Provide the [x, y] coordinate of the cell's center where the given text is located.  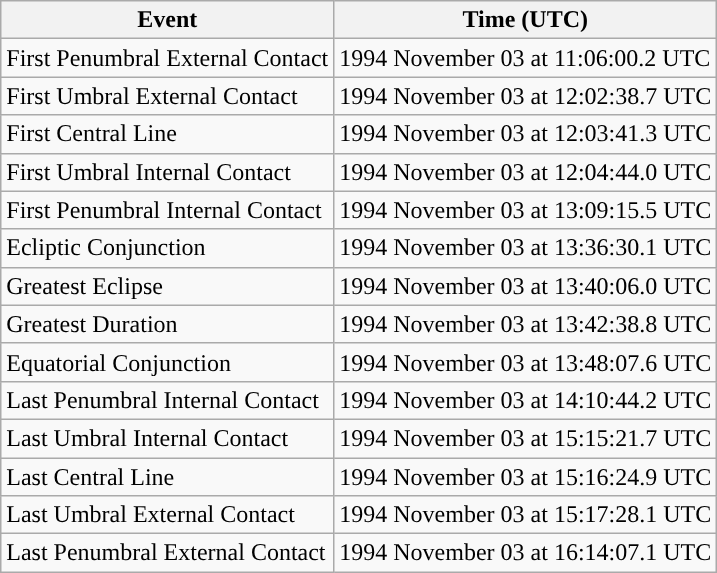
1994 November 03 at 13:40:06.0 UTC [526, 286]
First Penumbral External Contact [168, 58]
Last Umbral Internal Contact [168, 438]
Time (UTC) [526, 20]
First Umbral External Contact [168, 96]
1994 November 03 at 11:06:00.2 UTC [526, 58]
1994 November 03 at 12:03:41.3 UTC [526, 134]
Last Central Line [168, 477]
1994 November 03 at 14:10:44.2 UTC [526, 400]
Event [168, 20]
Ecliptic Conjunction [168, 248]
Greatest Duration [168, 324]
Last Umbral External Contact [168, 515]
Equatorial Conjunction [168, 362]
First Central Line [168, 134]
1994 November 03 at 13:48:07.6 UTC [526, 362]
1994 November 03 at 13:09:15.5 UTC [526, 210]
First Umbral Internal Contact [168, 172]
1994 November 03 at 12:04:44.0 UTC [526, 172]
First Penumbral Internal Contact [168, 210]
1994 November 03 at 15:16:24.9 UTC [526, 477]
1994 November 03 at 13:42:38.8 UTC [526, 324]
Last Penumbral External Contact [168, 553]
1994 November 03 at 13:36:30.1 UTC [526, 248]
Greatest Eclipse [168, 286]
Last Penumbral Internal Contact [168, 400]
1994 November 03 at 16:14:07.1 UTC [526, 553]
1994 November 03 at 15:17:28.1 UTC [526, 515]
1994 November 03 at 15:15:21.7 UTC [526, 438]
1994 November 03 at 12:02:38.7 UTC [526, 96]
